Scan for the cell matching the given text and deliver its [x, y] coordinate at center. 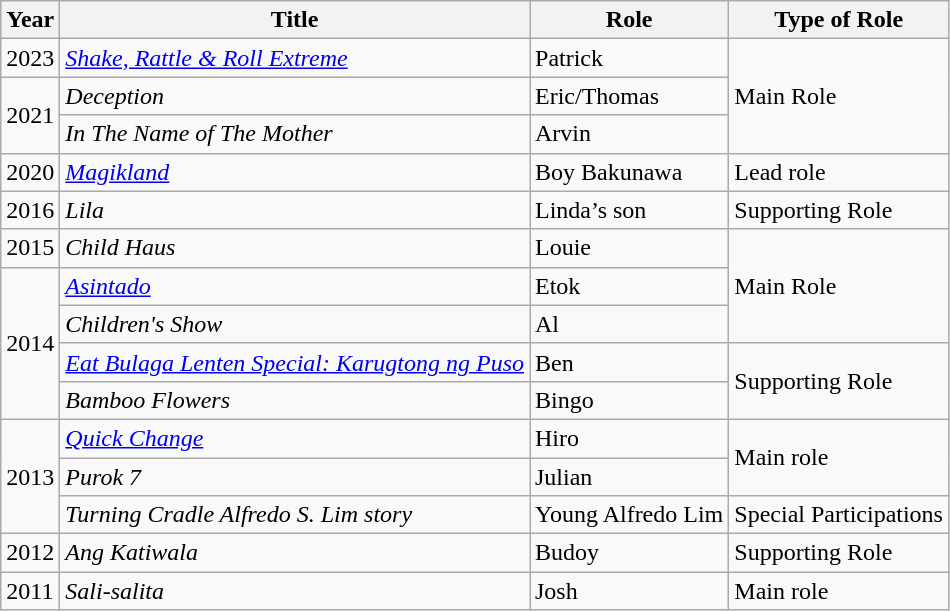
Purok 7 [295, 477]
Deception [295, 96]
Magikland [295, 172]
Ang Katiwala [295, 553]
Sali-salita [295, 591]
2014 [30, 343]
2020 [30, 172]
2013 [30, 476]
Quick Change [295, 438]
Eat Bulaga Lenten Special: Karugtong ng Puso [295, 362]
Lila [295, 210]
Young Alfredo Lim [630, 515]
Year [30, 20]
2012 [30, 553]
Patrick [630, 58]
2015 [30, 248]
Bamboo Flowers [295, 400]
Hiro [630, 438]
Children's Show [295, 324]
Title [295, 20]
Lead role [839, 172]
2016 [30, 210]
Arvin [630, 134]
Louie [630, 248]
Budoy [630, 553]
Role [630, 20]
2023 [30, 58]
Julian [630, 477]
2021 [30, 115]
Etok [630, 286]
Boy Bakunawa [630, 172]
Linda’s son [630, 210]
In The Name of The Mother [295, 134]
Child Haus [295, 248]
Eric/Thomas [630, 96]
Al [630, 324]
Bingo [630, 400]
Shake, Rattle & Roll Extreme [295, 58]
Special Participations [839, 515]
Josh [630, 591]
2011 [30, 591]
Turning Cradle Alfredo S. Lim story [295, 515]
Ben [630, 362]
Asintado [295, 286]
Type of Role [839, 20]
